Output the [x, y] coordinate of the center of the cell containing the given text.  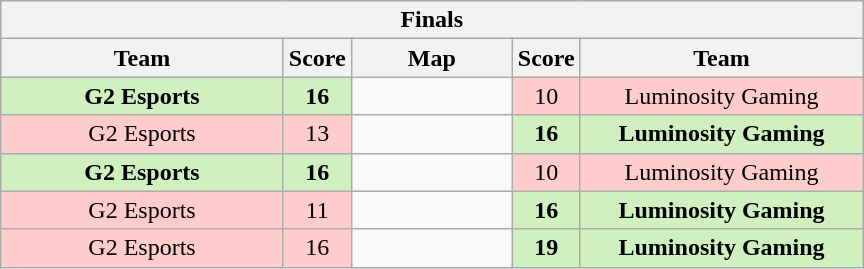
13 [317, 134]
Map [432, 58]
11 [317, 210]
Finals [432, 20]
19 [546, 248]
